Capture the cell that displays the provided text and extract its [x, y] central coordinate. 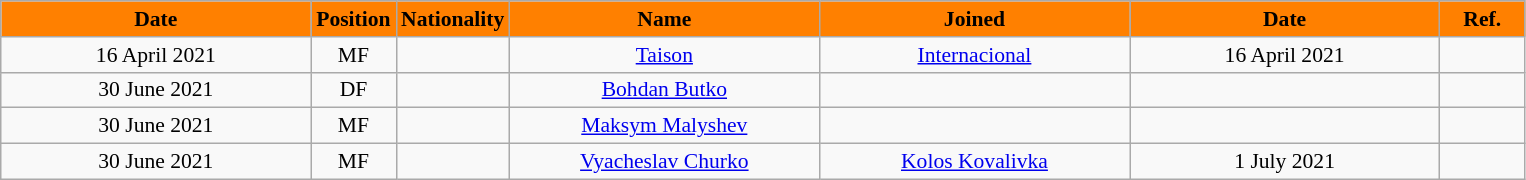
Name [664, 19]
Ref. [1482, 19]
Kolos Kovalivka [974, 162]
Vyacheslav Churko [664, 162]
Maksym Malyshev [664, 126]
1 July 2021 [1285, 162]
DF [354, 90]
Joined [974, 19]
Nationality [452, 19]
Bohdan Butko [664, 90]
Position [354, 19]
Taison [664, 55]
Internacional [974, 55]
